Find where the given text appears and provide that cell's center as (X, Y) coordinate. 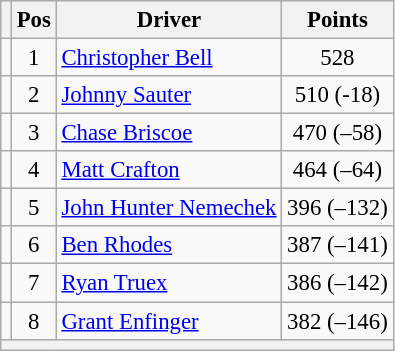
5 (34, 208)
Ben Rhodes (169, 245)
Matt Crafton (169, 170)
7 (34, 283)
Christopher Bell (169, 58)
4 (34, 170)
8 (34, 321)
510 (-18) (338, 95)
528 (338, 58)
Grant Enfinger (169, 321)
3 (34, 133)
464 (–64) (338, 170)
387 (–141) (338, 245)
John Hunter Nemechek (169, 208)
396 (–132) (338, 208)
386 (–142) (338, 283)
Driver (169, 20)
470 (–58) (338, 133)
1 (34, 58)
Ryan Truex (169, 283)
Johnny Sauter (169, 95)
Pos (34, 20)
Chase Briscoe (169, 133)
382 (–146) (338, 321)
6 (34, 245)
Points (338, 20)
2 (34, 95)
